Scan for the cell matching the given text and deliver its [X, Y] coordinate at center. 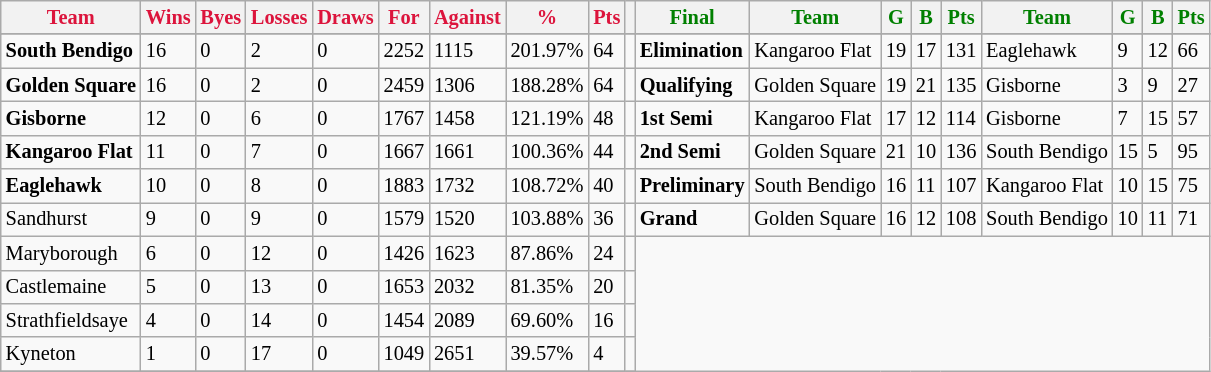
For [404, 17]
2089 [468, 320]
Qualifying [692, 85]
1767 [404, 118]
131 [961, 51]
2032 [468, 287]
69.60% [548, 320]
1667 [404, 152]
8 [279, 186]
1732 [468, 186]
107 [961, 186]
Grand [692, 219]
75 [1192, 186]
36 [606, 219]
% [548, 17]
1454 [404, 320]
40 [606, 186]
100.36% [548, 152]
39.57% [548, 354]
114 [961, 118]
Kyneton [71, 354]
1661 [468, 152]
1579 [404, 219]
95 [1192, 152]
3 [1128, 85]
201.97% [548, 51]
121.19% [548, 118]
14 [279, 320]
1115 [468, 51]
1 [168, 354]
1653 [404, 287]
1306 [468, 85]
27 [1192, 85]
Sandhurst [71, 219]
Wins [168, 17]
2459 [404, 85]
57 [1192, 118]
13 [279, 287]
2651 [468, 354]
24 [606, 253]
44 [606, 152]
1426 [404, 253]
135 [961, 85]
71 [1192, 219]
81.35% [548, 287]
1520 [468, 219]
Draws [345, 17]
108 [961, 219]
1st Semi [692, 118]
Against [468, 17]
48 [606, 118]
1049 [404, 354]
Castlemaine [71, 287]
Preliminary [692, 186]
Losses [279, 17]
Strathfieldsaye [71, 320]
Maryborough [71, 253]
103.88% [548, 219]
2nd Semi [692, 152]
1458 [468, 118]
66 [1192, 51]
188.28% [548, 85]
108.72% [548, 186]
1623 [468, 253]
136 [961, 152]
87.86% [548, 253]
Final [692, 17]
20 [606, 287]
Elimination [692, 51]
Byes [221, 17]
2252 [404, 51]
1883 [404, 186]
